Determine the (X, Y) coordinate at the center of the cell enclosing the given text.  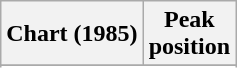
Peakposition (189, 34)
Chart (1985) (72, 34)
